Identify which cell holds the provided text, then report its (x, y) central coordinate. 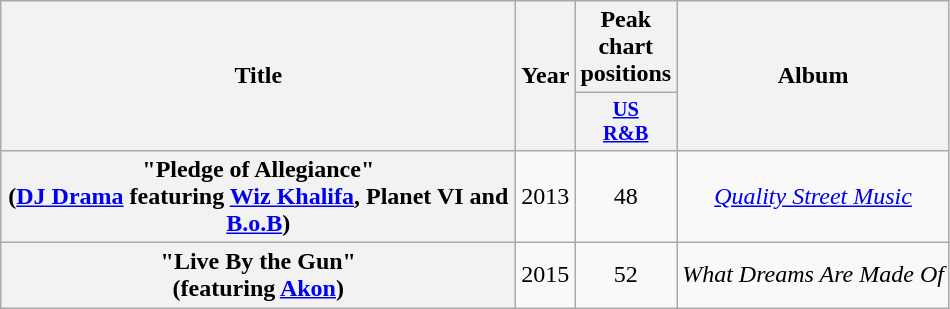
52 (626, 276)
What Dreams Are Made Of (814, 276)
"Live By the Gun"(featuring Akon) (258, 276)
48 (626, 196)
2015 (546, 276)
2013 (546, 196)
USR&B (626, 122)
Quality Street Music (814, 196)
Album (814, 76)
"Pledge of Allegiance"(DJ Drama featuring Wiz Khalifa, Planet VI and B.o.B) (258, 196)
Peak chart positions (626, 47)
Title (258, 76)
Year (546, 76)
